Detect which cell encompasses the target text, then output its (X, Y) center coordinate. 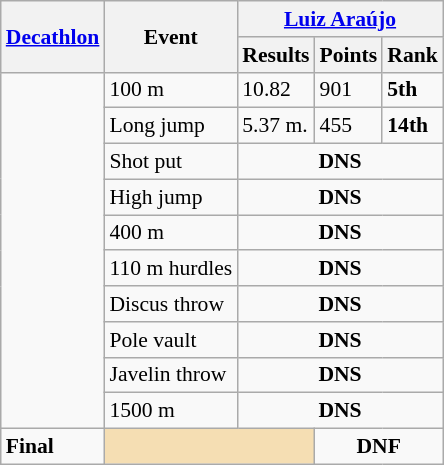
Decathlon (53, 36)
5th (412, 90)
5.37 m. (276, 126)
Javelin throw (170, 375)
10.82 (276, 90)
Discus throw (170, 304)
Event (170, 36)
901 (349, 90)
DNF (379, 447)
Long jump (170, 126)
High jump (170, 197)
Results (276, 55)
1500 m (170, 411)
455 (349, 126)
Final (53, 447)
100 m (170, 90)
Pole vault (170, 340)
Rank (412, 55)
Shot put (170, 162)
110 m hurdles (170, 269)
14th (412, 126)
Points (349, 55)
Luiz Araújo (340, 19)
400 m (170, 233)
